Return [x, y] of the center of cell containing provided text 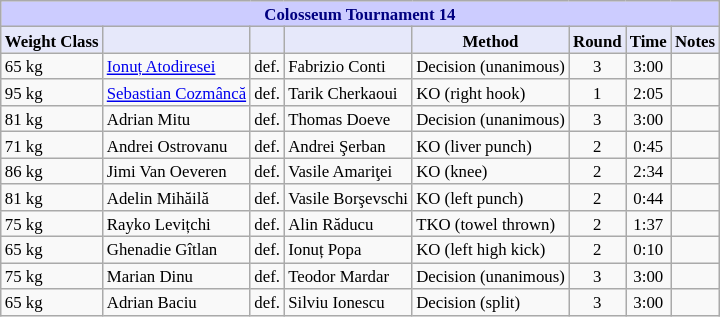
Alin Răducu [348, 224]
95 kg [52, 93]
KO (knee) [490, 171]
Weight Class [52, 40]
2:34 [648, 171]
Jimi Van Oeveren [177, 171]
Rayko Levițchi [177, 224]
Vasile Borşevschi [348, 197]
Silviu Ionescu [348, 302]
KO (left punch) [490, 197]
Time [648, 40]
Adrian Mitu [177, 119]
Sebastian Cozmâncă [177, 93]
0:10 [648, 250]
Adelin Mihăilă [177, 197]
Ionuț Popa [348, 250]
1 [598, 93]
Method [490, 40]
KO (left high kick) [490, 250]
Teodor Mardar [348, 276]
Ionuț Atodiresei [177, 66]
0:45 [648, 145]
0:44 [648, 197]
Fabrizio Conti [348, 66]
Andrei Ostrovanu [177, 145]
Notes [695, 40]
Marian Dinu [177, 276]
Vasile Amariţei [348, 171]
Colosseum Tournament 14 [360, 14]
2:05 [648, 93]
Adrian Baciu [177, 302]
TKO (towel thrown) [490, 224]
Decision (split) [490, 302]
KO (liver punch) [490, 145]
Ghenadie Gîtlan [177, 250]
Andrei Şerban [348, 145]
Tarik Cherkaoui [348, 93]
Round [598, 40]
KO (right hook) [490, 93]
Thomas Doeve [348, 119]
1:37 [648, 224]
86 kg [52, 171]
71 kg [52, 145]
